Locate the cell with the specified text and output its (X, Y) center coordinate. 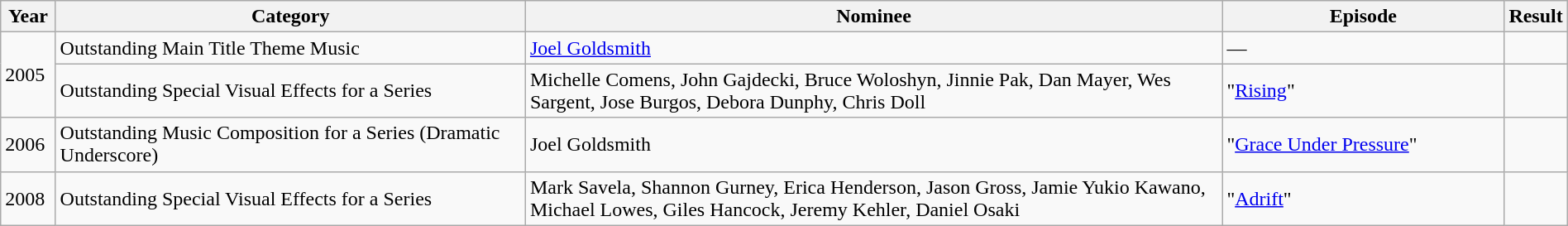
Mark Savela, Shannon Gurney, Erica Henderson, Jason Gross, Jamie Yukio Kawano, Michael Lowes, Giles Hancock, Jeremy Kehler, Daniel Osaki (873, 199)
— (1363, 48)
Nominee (873, 17)
Year (28, 17)
2008 (28, 199)
"Grace Under Pressure" (1363, 144)
Category (290, 17)
Result (1536, 17)
"Adrift" (1363, 199)
"Rising" (1363, 91)
Episode (1363, 17)
Outstanding Music Composition for a Series (Dramatic Underscore) (290, 144)
Outstanding Main Title Theme Music (290, 48)
Michelle Comens, John Gajdecki, Bruce Woloshyn, Jinnie Pak, Dan Mayer, Wes Sargent, Jose Burgos, Debora Dunphy, Chris Doll (873, 91)
2006 (28, 144)
2005 (28, 75)
